Capture the cell that displays the provided text and extract its [X, Y] central coordinate. 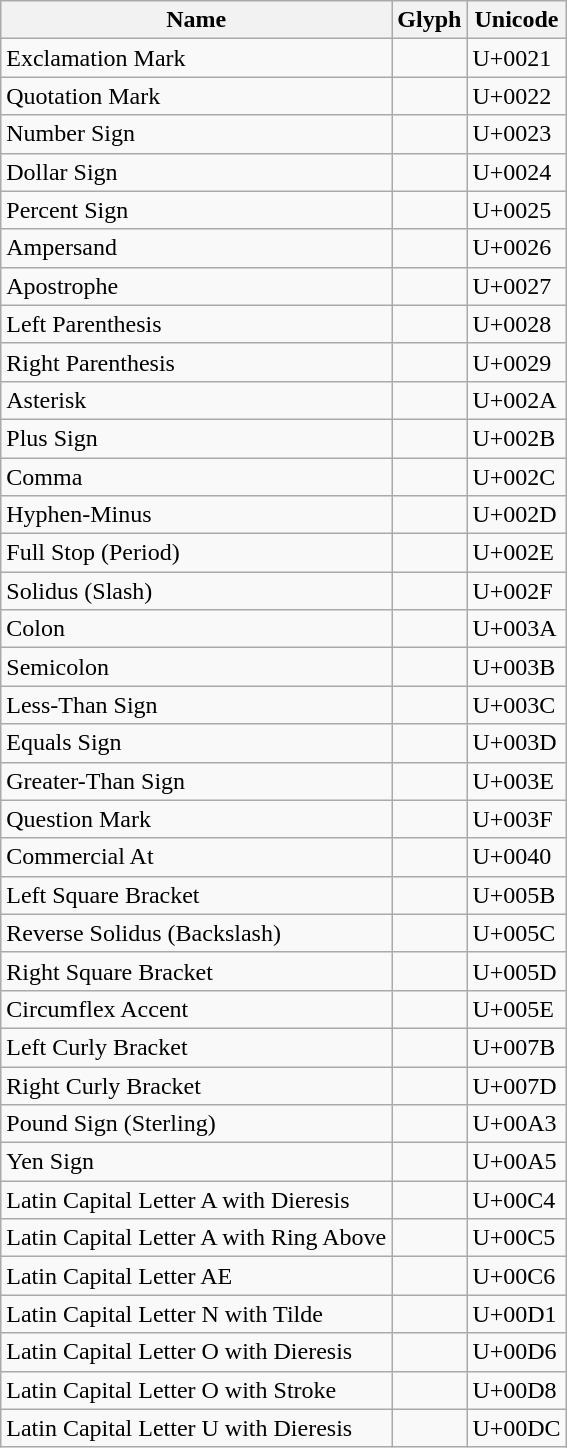
Full Stop (Period) [196, 553]
Solidus (Slash) [196, 591]
U+0022 [516, 96]
U+002C [516, 477]
Greater-Than Sign [196, 781]
U+00D8 [516, 1390]
U+005D [516, 971]
U+002B [516, 438]
Semicolon [196, 667]
U+0029 [516, 362]
U+0028 [516, 324]
Yen Sign [196, 1162]
Latin Capital Letter N with Tilde [196, 1314]
U+005C [516, 933]
Number Sign [196, 134]
Left Curly Bracket [196, 1047]
Latin Capital Letter A with Dieresis [196, 1200]
U+0023 [516, 134]
Less-Than Sign [196, 705]
U+005E [516, 1009]
U+00D1 [516, 1314]
Left Square Bracket [196, 895]
U+00A3 [516, 1124]
Apostrophe [196, 286]
U+00D6 [516, 1352]
Latin Capital Letter U with Dieresis [196, 1428]
Reverse Solidus (Backslash) [196, 933]
Hyphen-Minus [196, 515]
U+003B [516, 667]
Quotation Mark [196, 96]
Name [196, 20]
Latin Capital Letter O with Stroke [196, 1390]
U+00C5 [516, 1238]
U+00C6 [516, 1276]
Right Curly Bracket [196, 1085]
Latin Capital Letter O with Dieresis [196, 1352]
U+0040 [516, 857]
U+0027 [516, 286]
Equals Sign [196, 743]
Ampersand [196, 248]
U+0024 [516, 172]
Colon [196, 629]
Unicode [516, 20]
Dollar Sign [196, 172]
Percent Sign [196, 210]
U+0026 [516, 248]
U+003D [516, 743]
U+0021 [516, 58]
Comma [196, 477]
Circumflex Accent [196, 1009]
Latin Capital Letter AE [196, 1276]
Right Square Bracket [196, 971]
U+00C4 [516, 1200]
U+007B [516, 1047]
U+002D [516, 515]
U+005B [516, 895]
Right Parenthesis [196, 362]
Left Parenthesis [196, 324]
Pound Sign (Sterling) [196, 1124]
Exclamation Mark [196, 58]
Latin Capital Letter A with Ring Above [196, 1238]
Commercial At [196, 857]
U+0025 [516, 210]
U+00DC [516, 1428]
U+002F [516, 591]
U+003F [516, 819]
U+002E [516, 553]
Question Mark [196, 819]
U+003E [516, 781]
U+00A5 [516, 1162]
Asterisk [196, 400]
U+002A [516, 400]
U+003C [516, 705]
Glyph [430, 20]
Plus Sign [196, 438]
U+003A [516, 629]
U+007D [516, 1085]
